Find where the given text appears and provide that cell's center as [X, Y] coordinate. 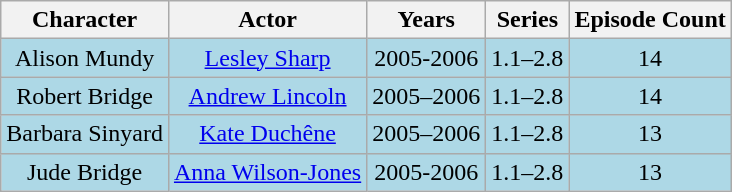
Alison Mundy [85, 58]
Andrew Lincoln [267, 96]
Barbara Sinyard [85, 134]
Character [85, 20]
Episode Count [650, 20]
Kate Duchêne [267, 134]
Series [528, 20]
Robert Bridge [85, 96]
Years [426, 20]
Lesley Sharp [267, 58]
Jude Bridge [85, 172]
Anna Wilson-Jones [267, 172]
Actor [267, 20]
